Provide the [x, y] coordinate of the cell's center where the given text is located.  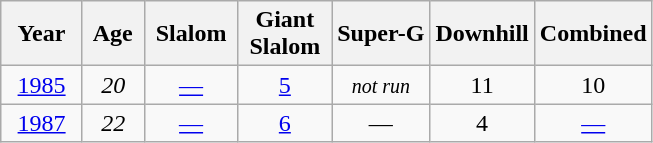
22 [113, 123]
not run [381, 85]
6 [285, 123]
1985 [42, 85]
1987 [42, 123]
Downhill [482, 34]
11 [482, 85]
Slalom [191, 34]
Super-G [381, 34]
Year [42, 34]
Age [113, 34]
Combined [593, 34]
4 [482, 123]
20 [113, 85]
5 [285, 85]
Giant Slalom [285, 34]
10 [593, 85]
